Determine the (X, Y) coordinate at the center of the cell enclosing the given text.  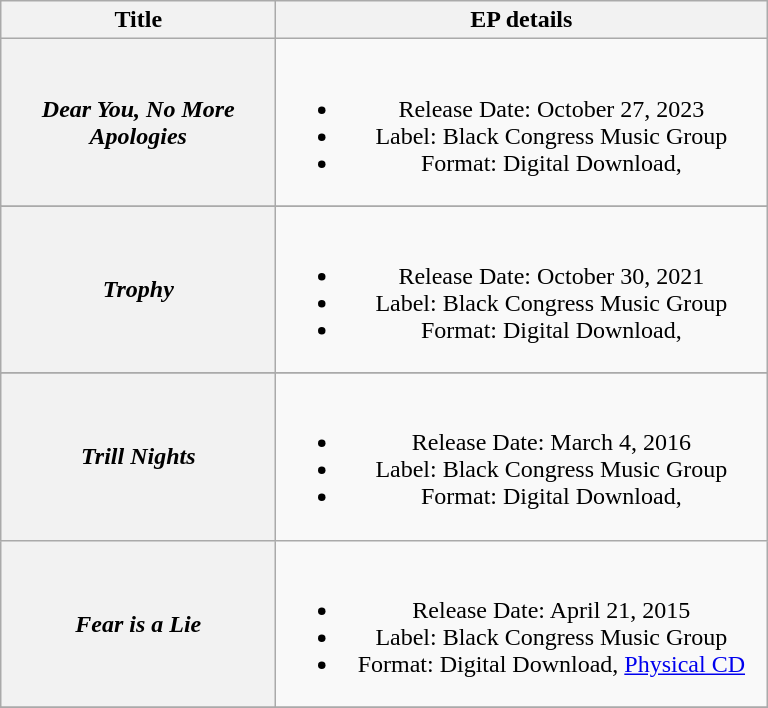
Release Date: April 21, 2015Label: Black Congress Music GroupFormat: Digital Download, Physical CD (522, 624)
Trill Nights (138, 456)
Release Date: October 30, 2021Label: Black Congress Music GroupFormat: Digital Download, (522, 290)
Release Date: October 27, 2023Label: Black Congress Music GroupFormat: Digital Download, (522, 122)
Dear You, No More Apologies (138, 122)
EP details (522, 20)
Release Date: March 4, 2016Label: Black Congress Music GroupFormat: Digital Download, (522, 456)
Fear is a Lie (138, 624)
Trophy (138, 290)
Title (138, 20)
